Search for the cell housing the specified text and yield its (X, Y) center coordinate. 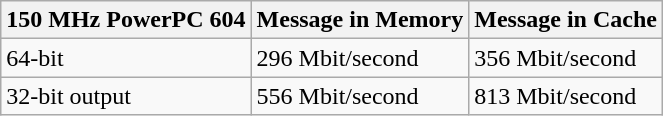
64-bit (126, 58)
150 MHz PowerPC 604 (126, 20)
356 Mbit/second (566, 58)
32-bit output (126, 96)
296 Mbit/second (360, 58)
556 Mbit/second (360, 96)
813 Mbit/second (566, 96)
Message in Cache (566, 20)
Message in Memory (360, 20)
